Find where the given text appears and provide that cell's center as [X, Y] coordinate. 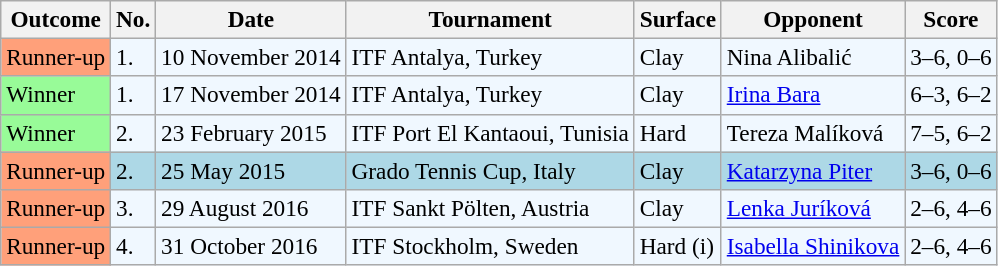
Outcome [56, 19]
Irina Bara [812, 95]
3. [134, 208]
No. [134, 19]
Surface [678, 19]
Score [951, 19]
7–5, 6–2 [951, 133]
4. [134, 246]
Tournament [490, 19]
Nina Alibalić [812, 57]
ITF Port El Kantaoui, Tunisia [490, 133]
Date [251, 19]
29 August 2016 [251, 208]
Opponent [812, 19]
6–3, 6–2 [951, 95]
31 October 2016 [251, 246]
ITF Stockholm, Sweden [490, 246]
Lenka Juríková [812, 208]
10 November 2014 [251, 57]
25 May 2015 [251, 170]
ITF Sankt Pölten, Austria [490, 208]
Katarzyna Piter [812, 170]
23 February 2015 [251, 133]
Hard (i) [678, 246]
Isabella Shinikova [812, 246]
17 November 2014 [251, 95]
Grado Tennis Cup, Italy [490, 170]
Tereza Malíková [812, 133]
Hard [678, 133]
